Pinpoint the cell where the given text exists, returning its (x, y) midpoint coordinate. 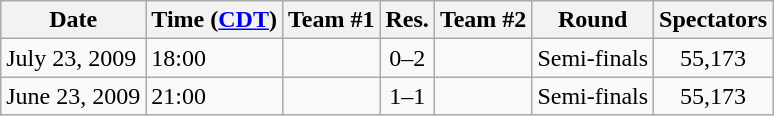
18:00 (214, 58)
Team #2 (483, 20)
1–1 (407, 96)
Res. (407, 20)
July 23, 2009 (74, 58)
Round (593, 20)
June 23, 2009 (74, 96)
Team #1 (331, 20)
0–2 (407, 58)
Date (74, 20)
21:00 (214, 96)
Time (CDT) (214, 20)
Spectators (714, 20)
